Scan for the cell matching the given text and deliver its (x, y) coordinate at center. 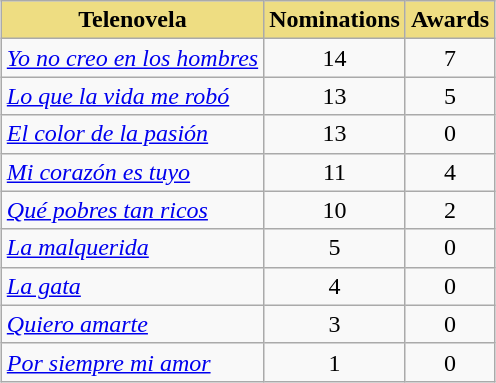
Qué pobres tan ricos (132, 210)
Yo no creo en los hombres (132, 58)
14 (335, 58)
Telenovela (132, 20)
3 (335, 324)
7 (450, 58)
Quiero amarte (132, 324)
1 (335, 362)
11 (335, 172)
Lo que la vida me robó (132, 96)
La gata (132, 286)
La malquerida (132, 248)
Por siempre mi amor (132, 362)
2 (450, 210)
Awards (450, 20)
El color de la pasión (132, 134)
Mi corazón es tuyo (132, 172)
10 (335, 210)
Nominations (335, 20)
